Identify which cell holds the provided text, then report its (X, Y) central coordinate. 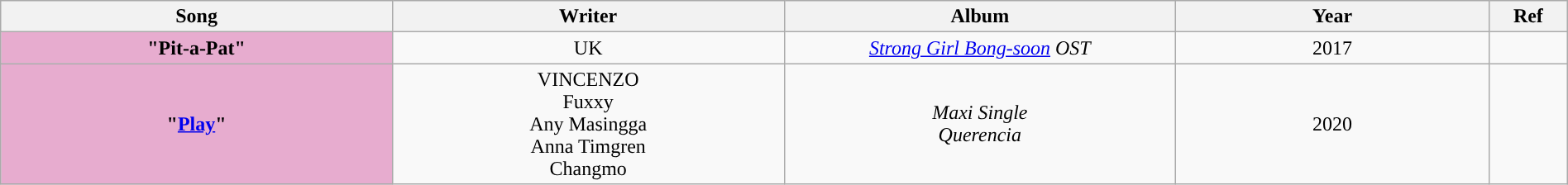
Year (1333, 17)
2020 (1333, 124)
Strong Girl Bong-soon OST (980, 48)
"Play" (197, 124)
Album (980, 17)
Maxi SingleQuerencia (980, 124)
Ref (1528, 17)
2017 (1333, 48)
"Pit-a-Pat" (197, 48)
Writer (588, 17)
VINCENZOFuxxyAny MasinggaAnna TimgrenChangmo (588, 124)
UK (588, 48)
Song (197, 17)
